Pinpoint the cell where the given text exists, returning its (X, Y) midpoint coordinate. 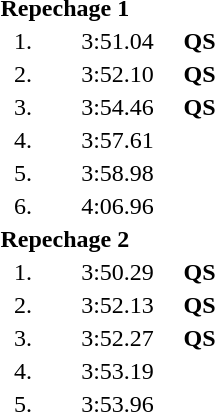
3:53.19 (118, 371)
3:52.10 (118, 74)
4:06.96 (118, 206)
3:58.98 (118, 173)
3:52.27 (118, 338)
3:51.04 (118, 41)
3:54.46 (118, 107)
3:50.29 (118, 272)
3:57.61 (118, 140)
3:52.13 (118, 305)
